Determine the (X, Y) coordinate at the center of the cell enclosing the given text.  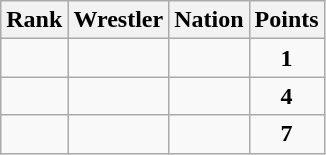
Rank (34, 20)
Wrestler (118, 20)
4 (286, 96)
Nation (209, 20)
Points (286, 20)
1 (286, 58)
7 (286, 134)
